Capture the cell that displays the provided text and extract its [x, y] central coordinate. 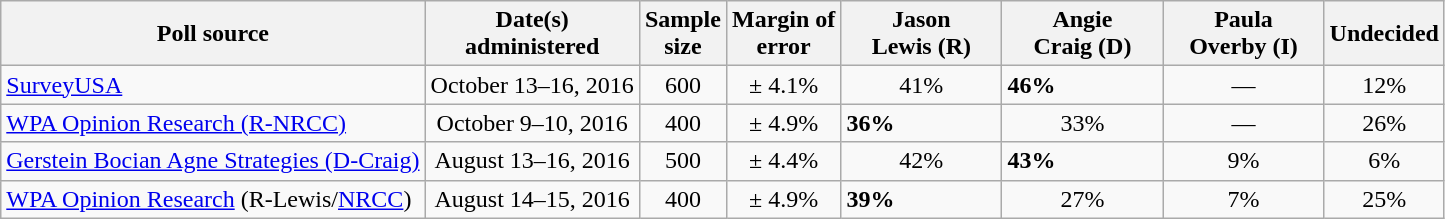
7% [1244, 199]
August 14–15, 2016 [532, 199]
AngieCraig (D) [1082, 34]
25% [1384, 199]
39% [922, 199]
Undecided [1384, 34]
Gerstein Bocian Agne Strategies (D-Craig) [213, 161]
41% [922, 85]
WPA Opinion Research (R-NRCC) [213, 123]
33% [1082, 123]
Samplesize [682, 34]
9% [1244, 161]
August 13–16, 2016 [532, 161]
36% [922, 123]
Poll source [213, 34]
46% [1082, 85]
26% [1384, 123]
42% [922, 161]
500 [682, 161]
27% [1082, 199]
JasonLewis (R) [922, 34]
Margin oferror [783, 34]
October 13–16, 2016 [532, 85]
600 [682, 85]
6% [1384, 161]
± 4.1% [783, 85]
Date(s)administered [532, 34]
PaulaOverby (I) [1244, 34]
43% [1082, 161]
WPA Opinion Research (R-Lewis/NRCC) [213, 199]
12% [1384, 85]
± 4.4% [783, 161]
October 9–10, 2016 [532, 123]
SurveyUSA [213, 85]
